From the cell containing the given text, extract its center point as (x, y) coordinate. 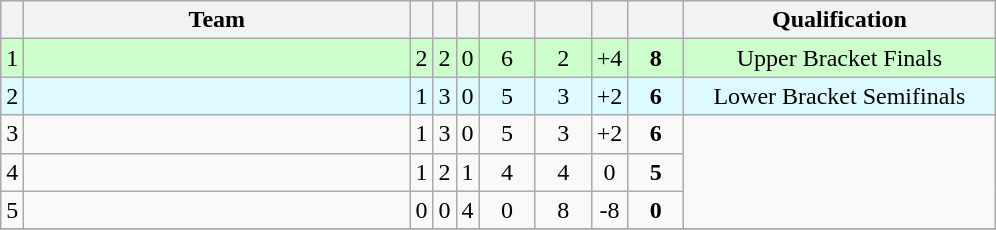
Qualification (840, 20)
-8 (610, 210)
Upper Bracket Finals (840, 58)
Team (217, 20)
+4 (610, 58)
Lower Bracket Semifinals (840, 96)
